Locate the cell with the specified text and output its (X, Y) center coordinate. 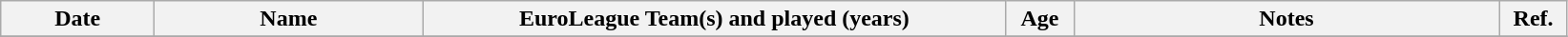
EuroLeague Team(s) and played (years) (714, 19)
Name (288, 19)
Ref. (1533, 19)
Age (1040, 19)
Date (78, 19)
Notes (1286, 19)
